Detect which cell encompasses the target text, then output its (x, y) center coordinate. 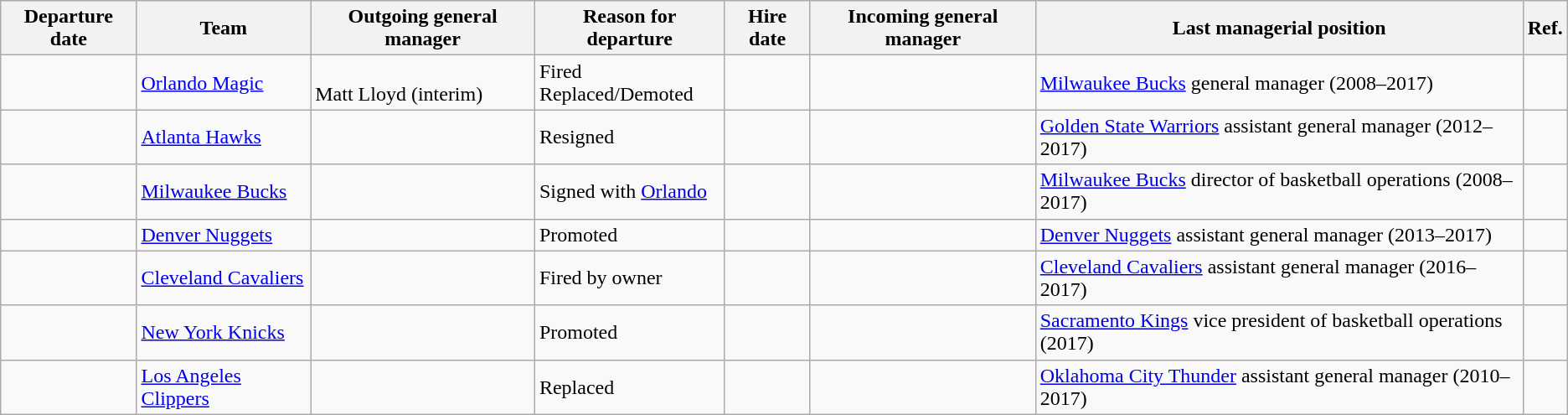
Ref. (1545, 29)
Team (224, 29)
Hire date (767, 29)
Cleveland Cavaliers assistant general manager (2016–2017) (1279, 278)
Matt Lloyd (interim) (423, 82)
Denver Nuggets assistant general manager (2013–2017) (1279, 235)
Fired by owner (630, 278)
Milwaukee Bucks (224, 191)
Outgoing general manager (423, 29)
Milwaukee Bucks general manager (2008–2017) (1279, 82)
Signed with Orlando (630, 191)
Sacramento Kings vice president of basketball operations (2017) (1279, 332)
Milwaukee Bucks director of basketball operations (2008–2017) (1279, 191)
Resigned (630, 137)
Last managerial position (1279, 29)
Oklahoma City Thunder assistant general manager (2010–2017) (1279, 387)
Replaced (630, 387)
Departure date (69, 29)
Reason for departure (630, 29)
Cleveland Cavaliers (224, 278)
New York Knicks (224, 332)
FiredReplaced/Demoted (630, 82)
Incoming general manager (923, 29)
Los Angeles Clippers (224, 387)
Golden State Warriors assistant general manager (2012–2017) (1279, 137)
Atlanta Hawks (224, 137)
Denver Nuggets (224, 235)
Orlando Magic (224, 82)
